Pinpoint the cell where the given text exists, returning its (x, y) midpoint coordinate. 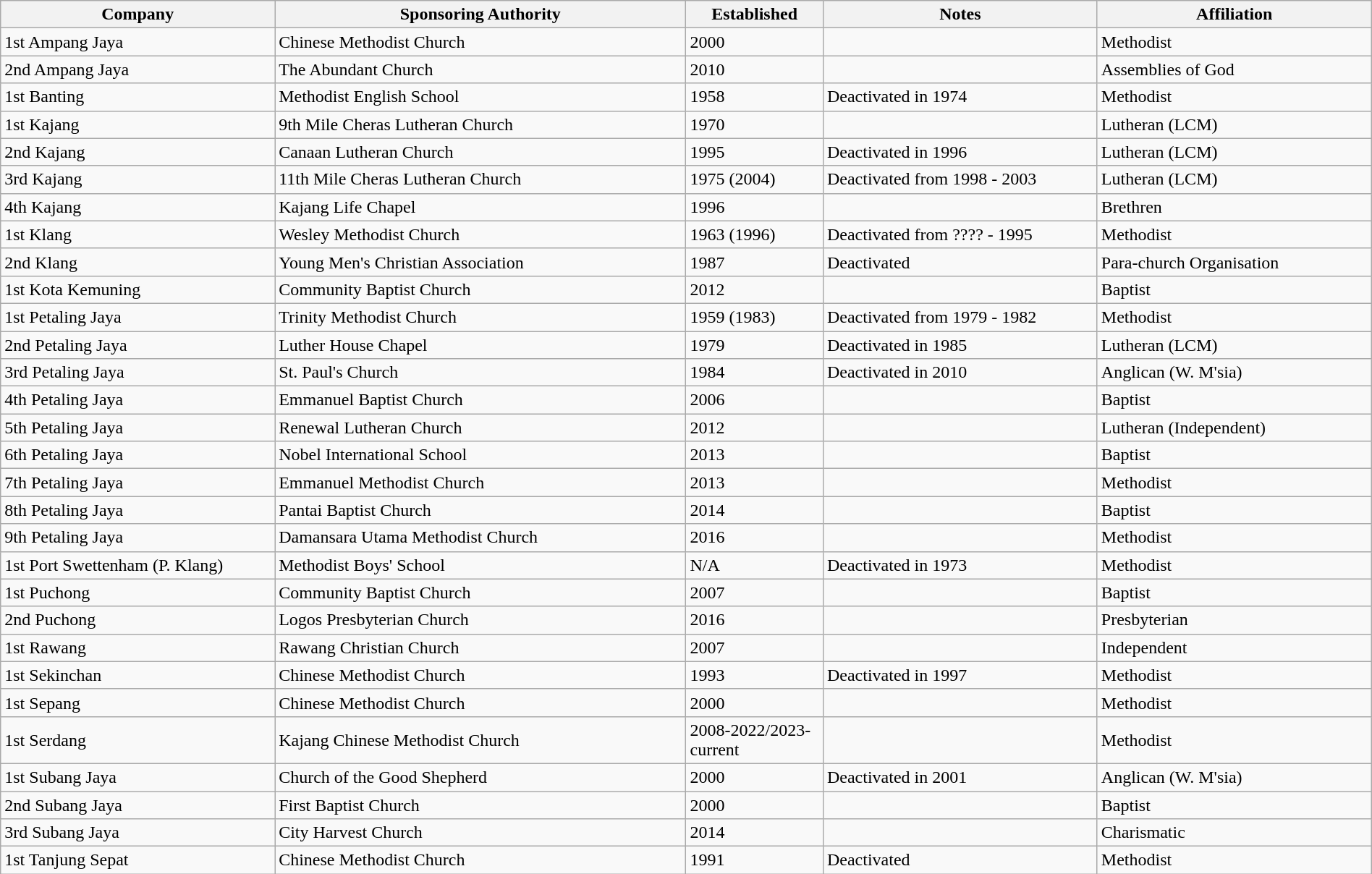
City Harvest Church (480, 833)
Notes (960, 14)
2nd Kajang (137, 152)
Trinity Methodist Church (480, 317)
1975 (2004) (754, 179)
Emmanuel Baptist Church (480, 400)
1st Banting (137, 97)
First Baptist Church (480, 805)
Company (137, 14)
1996 (754, 207)
1987 (754, 262)
St. Paul's Church (480, 373)
Deactivated in 1997 (960, 675)
Deactivated in 1973 (960, 565)
1959 (1983) (754, 317)
Kajang Life Chapel (480, 207)
1st Port Swettenham (P. Klang) (137, 565)
Pantai Baptist Church (480, 510)
1958 (754, 97)
4th Petaling Jaya (137, 400)
Kajang Chinese Methodist Church (480, 739)
1st Kajang (137, 124)
8th Petaling Jaya (137, 510)
Emmanuel Methodist Church (480, 483)
Canaan Lutheran Church (480, 152)
Methodist Boys' School (480, 565)
1st Klang (137, 234)
1st Sekinchan (137, 675)
Para-church Organisation (1235, 262)
Deactivated in 1974 (960, 97)
2010 (754, 69)
1st Sepang (137, 703)
Deactivated in 2001 (960, 777)
3rd Petaling Jaya (137, 373)
1st Ampang Jaya (137, 42)
Sponsoring Authority (480, 14)
1993 (754, 675)
3rd Subang Jaya (137, 833)
2nd Subang Jaya (137, 805)
Brethren (1235, 207)
1984 (754, 373)
2nd Ampang Jaya (137, 69)
Young Men's Christian Association (480, 262)
Deactivated in 2010 (960, 373)
1st Tanjung Sepat (137, 860)
Charismatic (1235, 833)
Damansara Utama Methodist Church (480, 538)
11th Mile Cheras Lutheran Church (480, 179)
Deactivated in 1996 (960, 152)
N/A (754, 565)
1st Rawang (137, 648)
Established (754, 14)
6th Petaling Jaya (137, 455)
Deactivated from 1998 - 2003 (960, 179)
2nd Puchong (137, 620)
3rd Kajang (137, 179)
1979 (754, 345)
1st Puchong (137, 593)
1st Subang Jaya (137, 777)
1st Kota Kemuning (137, 289)
Logos Presbyterian Church (480, 620)
Luther House Chapel (480, 345)
1963 (1996) (754, 234)
9th Petaling Jaya (137, 538)
Affiliation (1235, 14)
7th Petaling Jaya (137, 483)
5th Petaling Jaya (137, 428)
Presbyterian (1235, 620)
Renewal Lutheran Church (480, 428)
The Abundant Church (480, 69)
Assemblies of God (1235, 69)
Wesley Methodist Church (480, 234)
Deactivated from ???? - 1995 (960, 234)
1st Serdang (137, 739)
Church of the Good Shepherd (480, 777)
Deactivated in 1985 (960, 345)
1970 (754, 124)
1991 (754, 860)
2006 (754, 400)
4th Kajang (137, 207)
2nd Petaling Jaya (137, 345)
Lutheran (Independent) (1235, 428)
Deactivated from 1979 - 1982 (960, 317)
2008-2022/2023-current (754, 739)
9th Mile Cheras Lutheran Church (480, 124)
1st Petaling Jaya (137, 317)
Rawang Christian Church (480, 648)
1995 (754, 152)
Methodist English School (480, 97)
2nd Klang (137, 262)
Independent (1235, 648)
Nobel International School (480, 455)
